Identify which cell holds the provided text, then report its (x, y) central coordinate. 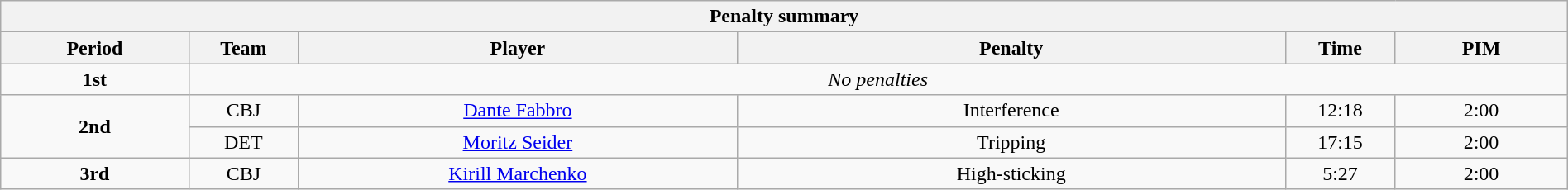
Tripping (1011, 142)
12:18 (1340, 111)
2nd (94, 126)
Period (94, 48)
High-sticking (1011, 173)
DET (243, 142)
5:27 (1340, 173)
No penalties (878, 79)
Player (518, 48)
17:15 (1340, 142)
Interference (1011, 111)
Penalty summary (784, 17)
Team (243, 48)
Penalty (1011, 48)
Dante Fabbro (518, 111)
3rd (94, 173)
PIM (1481, 48)
Time (1340, 48)
Kirill Marchenko (518, 173)
Moritz Seider (518, 142)
1st (94, 79)
